Capture the cell that displays the provided text and extract its [X, Y] central coordinate. 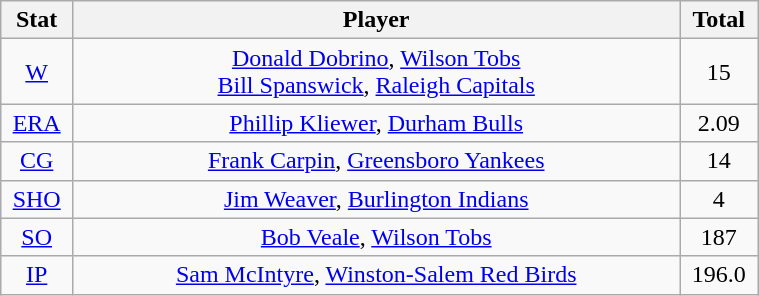
187 [719, 237]
W [37, 72]
Bob Veale, Wilson Tobs [376, 237]
Stat [37, 20]
15 [719, 72]
196.0 [719, 275]
SO [37, 237]
Phillip Kliewer, Durham Bulls [376, 123]
4 [719, 199]
Jim Weaver, Burlington Indians [376, 199]
CG [37, 161]
Frank Carpin, Greensboro Yankees [376, 161]
14 [719, 161]
Total [719, 20]
Sam McIntyre, Winston-Salem Red Birds [376, 275]
SHO [37, 199]
Donald Dobrino, Wilson Tobs Bill Spanswick, Raleigh Capitals [376, 72]
Player [376, 20]
IP [37, 275]
ERA [37, 123]
2.09 [719, 123]
